Scan for the cell matching the given text and deliver its (X, Y) coordinate at center. 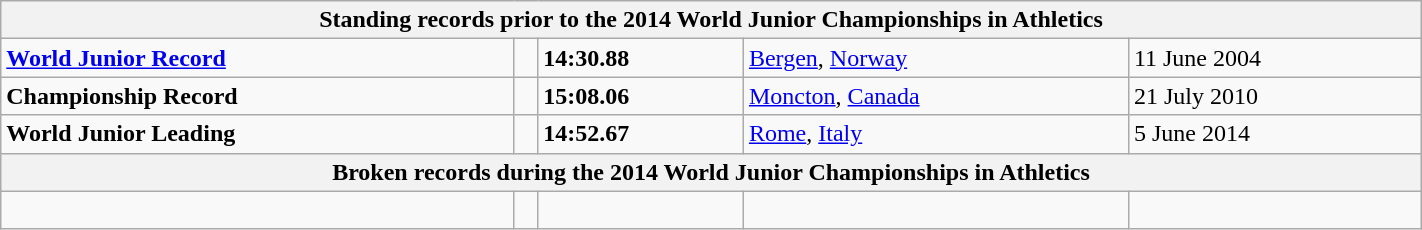
Bergen, Norway (936, 58)
21 July 2010 (1274, 96)
World Junior Leading (258, 134)
Moncton, Canada (936, 96)
11 June 2004 (1274, 58)
15:08.06 (641, 96)
5 June 2014 (1274, 134)
Standing records prior to the 2014 World Junior Championships in Athletics (711, 20)
14:30.88 (641, 58)
World Junior Record (258, 58)
Championship Record (258, 96)
Broken records during the 2014 World Junior Championships in Athletics (711, 172)
Rome, Italy (936, 134)
14:52.67 (641, 134)
